For the text-containing cell, return its midpoint in (X, Y) coordinate format. 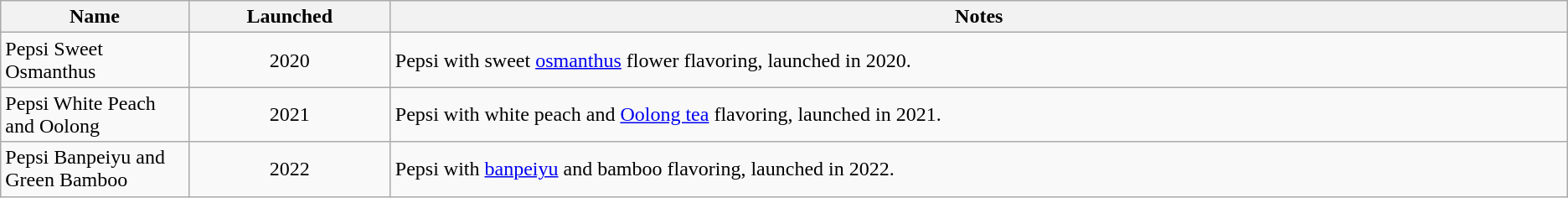
Pepsi with banpeiyu and bamboo flavoring, launched in 2022. (978, 169)
Pepsi with sweet osmanthus flower flavoring, launched in 2020. (978, 60)
Name (95, 17)
2020 (290, 60)
2022 (290, 169)
Pepsi with white peach and Oolong tea flavoring, launched in 2021. (978, 114)
2021 (290, 114)
Pepsi Banpeiyu and Green Bamboo (95, 169)
Launched (290, 17)
Pepsi Sweet Osmanthus (95, 60)
Notes (978, 17)
Pepsi White Peach and Oolong (95, 114)
